Determine the [x, y] coordinate at the center of the cell enclosing the given text.  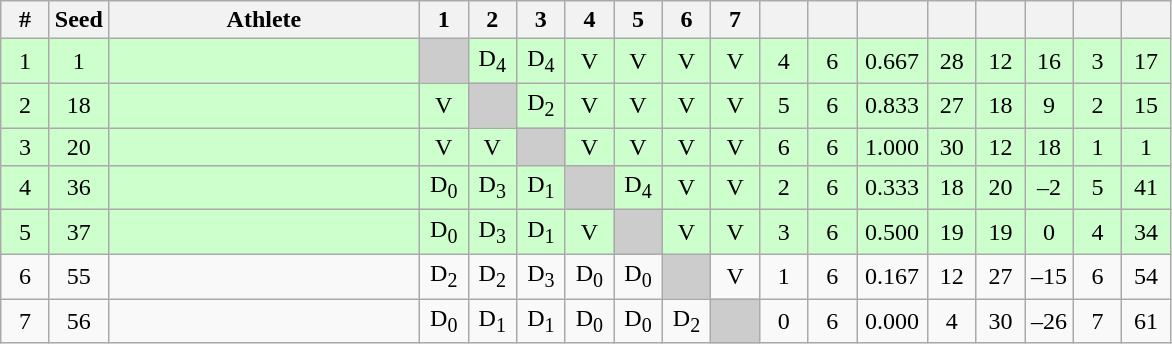
–15 [1050, 276]
Athlete [264, 20]
17 [1146, 61]
54 [1146, 276]
56 [78, 321]
55 [78, 276]
16 [1050, 61]
61 [1146, 321]
41 [1146, 188]
0.000 [892, 321]
1.000 [892, 147]
Seed [78, 20]
9 [1050, 105]
0.333 [892, 188]
–2 [1050, 188]
28 [952, 61]
15 [1146, 105]
# [26, 20]
0.833 [892, 105]
34 [1146, 232]
36 [78, 188]
0.667 [892, 61]
37 [78, 232]
0.167 [892, 276]
0.500 [892, 232]
–26 [1050, 321]
